Provide the [x, y] coordinate of the cell's center where the given text is located.  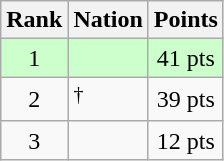
2 [34, 100]
Rank [34, 20]
12 pts [186, 140]
41 pts [186, 58]
39 pts [186, 100]
† [108, 100]
Points [186, 20]
1 [34, 58]
3 [34, 140]
Nation [108, 20]
